Identify which cell holds the provided text, then report its [x, y] central coordinate. 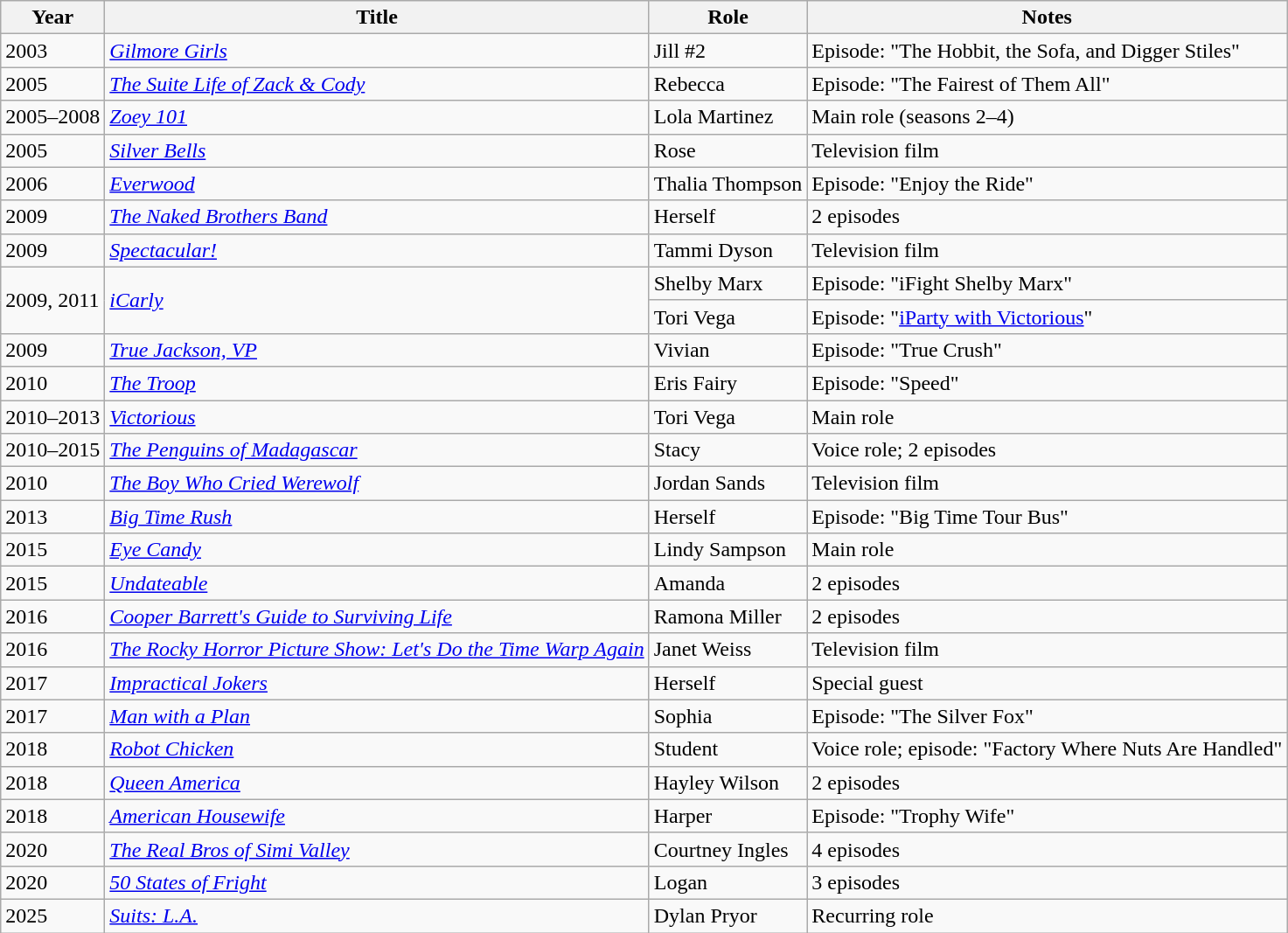
Notes [1048, 17]
Everwood [377, 184]
Special guest [1048, 683]
Shelby Marx [728, 283]
Eye Candy [377, 550]
Hayley Wilson [728, 783]
Robot Chicken [377, 749]
The Troop [377, 383]
Lindy Sampson [728, 550]
Amanda [728, 583]
Recurring role [1048, 916]
Harper [728, 816]
Episode: "The Fairest of Them All" [1048, 84]
Student [728, 749]
Episode: "iParty with Victorious" [1048, 317]
Jordan Sands [728, 484]
Eris Fairy [728, 383]
Rose [728, 150]
Episode: "Trophy Wife" [1048, 816]
The Suite Life of Zack & Cody [377, 84]
2025 [52, 916]
Episode: "The Hobbit, the Sofa, and Digger Stiles" [1048, 51]
Ramona Miller [728, 616]
Logan [728, 882]
Courtney Ingles [728, 849]
2009, 2011 [52, 300]
4 episodes [1048, 849]
Episode: "iFight Shelby Marx" [1048, 283]
Big Time Rush [377, 517]
Janet Weiss [728, 650]
The Real Bros of Simi Valley [377, 849]
Sophia [728, 716]
The Naked Brothers Band [377, 217]
Dylan Pryor [728, 916]
Victorious [377, 417]
3 episodes [1048, 882]
Title [377, 17]
2010–2013 [52, 417]
2006 [52, 184]
Main role (seasons 2–4) [1048, 117]
Lola Martinez [728, 117]
Episode: "Speed" [1048, 383]
Queen America [377, 783]
2005–2008 [52, 117]
American Housewife [377, 816]
Cooper Barrett's Guide to Surviving Life [377, 616]
Episode: "The Silver Fox" [1048, 716]
The Rocky Horror Picture Show: Let's Do the Time Warp Again [377, 650]
Impractical Jokers [377, 683]
Thalia Thompson [728, 184]
50 States of Fright [377, 882]
iCarly [377, 300]
Spectacular! [377, 250]
Silver Bells [377, 150]
Stacy [728, 450]
The Boy Who Cried Werewolf [377, 484]
Zoey 101 [377, 117]
2013 [52, 517]
Vivian [728, 350]
Suits: L.A. [377, 916]
Rebecca [728, 84]
Episode: "Big Time Tour Bus" [1048, 517]
Man with a Plan [377, 716]
Year [52, 17]
Undateable [377, 583]
Role [728, 17]
Tammi Dyson [728, 250]
True Jackson, VP [377, 350]
Voice role; 2 episodes [1048, 450]
Episode: "Enjoy the Ride" [1048, 184]
Gilmore Girls [377, 51]
Voice role; episode: "Factory Where Nuts Are Handled" [1048, 749]
Jill #2 [728, 51]
The Penguins of Madagascar [377, 450]
2003 [52, 51]
2010–2015 [52, 450]
Episode: "True Crush" [1048, 350]
